Find where the given text appears and provide that cell's center as (X, Y) coordinate. 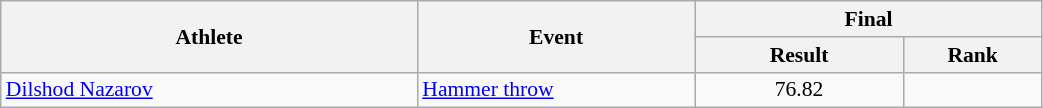
Dilshod Nazarov (210, 90)
Hammer throw (556, 90)
Event (556, 36)
Result (799, 55)
76.82 (799, 90)
Final (868, 19)
Rank (972, 55)
Athlete (210, 36)
